Capture the cell that displays the provided text and extract its [X, Y] central coordinate. 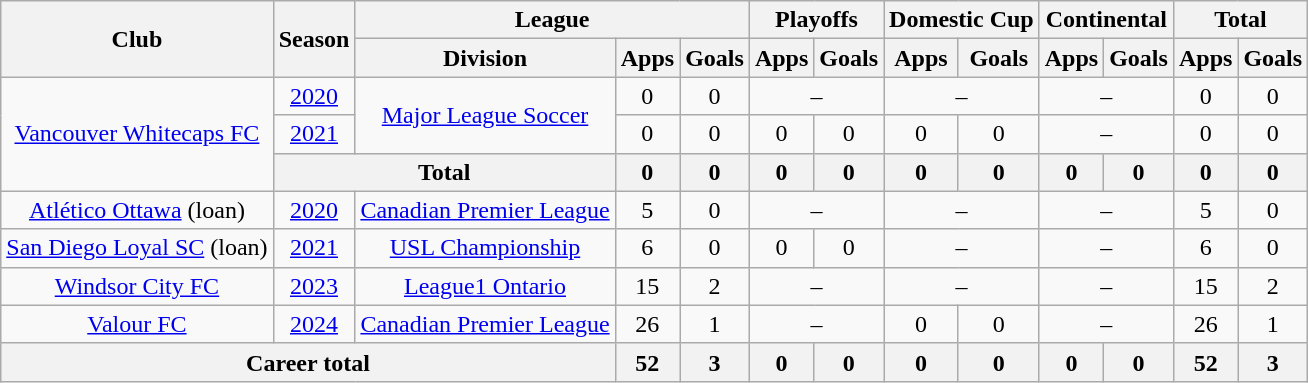
Major League Soccer [485, 115]
League1 Ontario [485, 286]
League [552, 20]
Playoffs [816, 20]
Club [137, 39]
Season [314, 39]
San Diego Loyal SC (loan) [137, 248]
USL Championship [485, 248]
Windsor City FC [137, 286]
Valour FC [137, 324]
Division [485, 58]
2024 [314, 324]
Career total [308, 362]
Atlético Ottawa (loan) [137, 210]
Continental [1106, 20]
Vancouver Whitecaps FC [137, 134]
2023 [314, 286]
Domestic Cup [962, 20]
